Locate the cell with the specified text and output its [x, y] center coordinate. 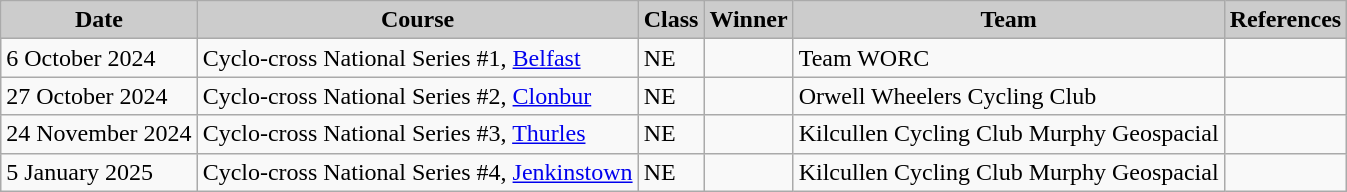
Class [671, 20]
27 October 2024 [99, 96]
Date [99, 20]
24 November 2024 [99, 134]
6 October 2024 [99, 58]
Team [1008, 20]
Cyclo-cross National Series #4, Jenkinstown [418, 172]
Cyclo-cross National Series #2, Clonbur [418, 96]
References [1286, 20]
Cyclo-cross National Series #1, Belfast [418, 58]
Winner [748, 20]
Course [418, 20]
Orwell Wheelers Cycling Club [1008, 96]
Team WORC [1008, 58]
5 January 2025 [99, 172]
Cyclo-cross National Series #3, Thurles [418, 134]
